Locate the cell with the specified text and output its (X, Y) center coordinate. 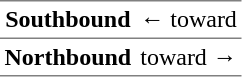
toward → (189, 57)
Northbound (68, 57)
← toward (189, 20)
Southbound (68, 20)
